Extract the (x, y) coordinate from the center of the cell holding the provided text.  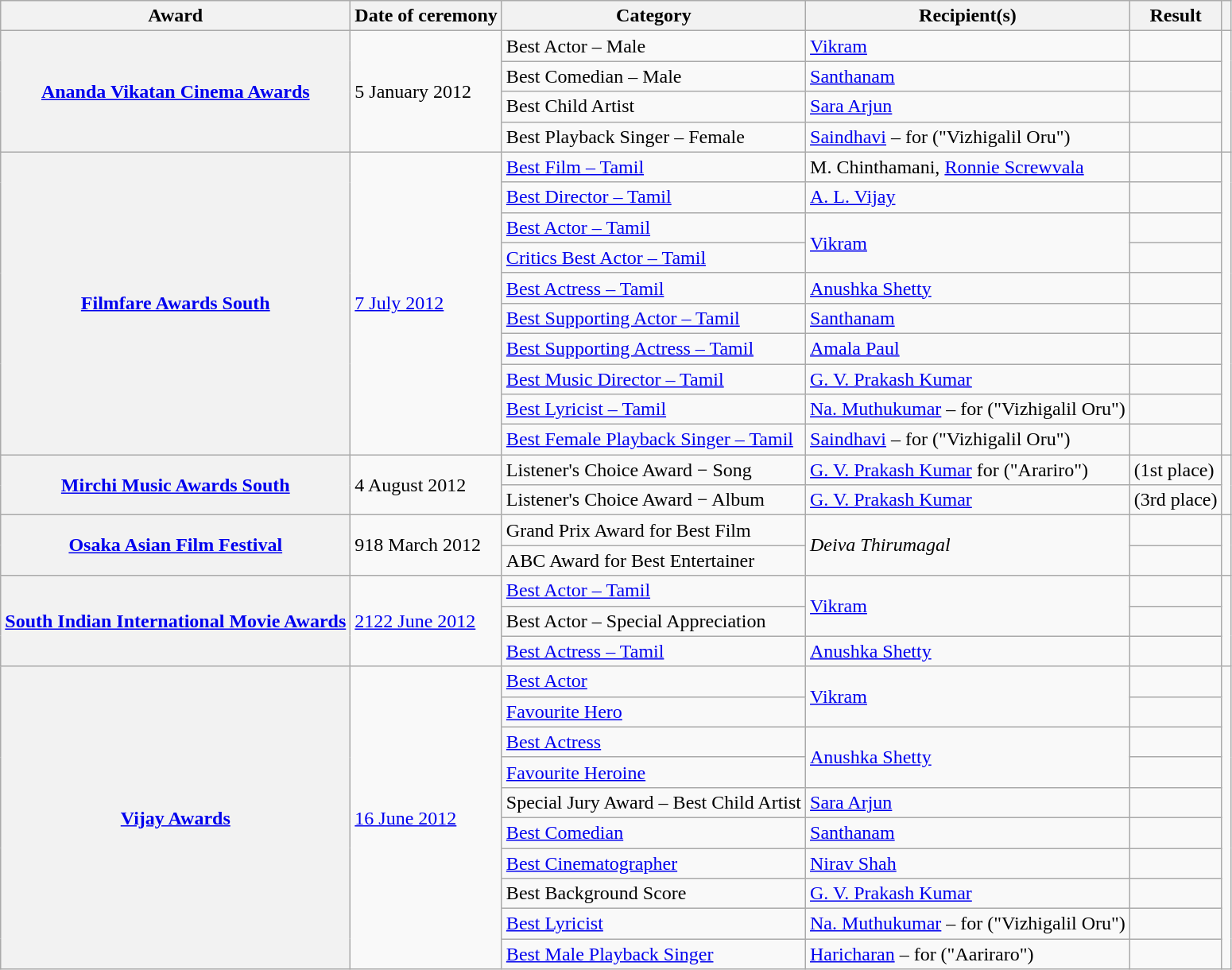
Best Lyricist – Tamil (653, 409)
7 July 2012 (426, 304)
G. V. Prakash Kumar for ("Arariro") (968, 470)
Best Supporting Actress – Tamil (653, 348)
Best Actress (653, 742)
(1st place) (1176, 470)
Favourite Hero (653, 712)
Best Male Playback Singer (653, 954)
Best Actor (653, 681)
Vijay Awards (176, 817)
Best Playback Singer – Female (653, 137)
16 June 2012 (426, 817)
M. Chinthamani, Ronnie Screwvala (968, 167)
(3rd place) (1176, 500)
4 August 2012 (426, 485)
ABC Award for Best Entertainer (653, 561)
Category (653, 16)
2122 June 2012 (426, 621)
Best Comedian (653, 832)
Best Lyricist (653, 924)
Best Female Playback Singer – Tamil (653, 440)
South Indian International Movie Awards (176, 621)
Listener's Choice Award − Album (653, 500)
918 March 2012 (426, 545)
Favourite Heroine (653, 772)
Best Actor – Male (653, 46)
Best Background Score (653, 894)
Grand Prix Award for Best Film (653, 530)
Date of ceremony (426, 16)
Award (176, 16)
Best Cinematographer (653, 863)
Filmfare Awards South (176, 304)
5 January 2012 (426, 91)
Best Film – Tamil (653, 167)
Osaka Asian Film Festival (176, 545)
Best Supporting Actor – Tamil (653, 318)
Best Director – Tamil (653, 197)
Amala Paul (968, 348)
Listener's Choice Award − Song (653, 470)
Deiva Thirumagal (968, 545)
Best Actor – Special Appreciation (653, 621)
Critics Best Actor – Tamil (653, 258)
Result (1176, 16)
Best Child Artist (653, 107)
Ananda Vikatan Cinema Awards (176, 91)
Nirav Shah (968, 863)
Special Jury Award – Best Child Artist (653, 802)
Recipient(s) (968, 16)
A. L. Vijay (968, 197)
Mirchi Music Awards South (176, 485)
Haricharan – for ("Aariraro") (968, 954)
Best Music Director – Tamil (653, 379)
Best Comedian – Male (653, 76)
